Identify which cell holds the provided text, then report its [x, y] central coordinate. 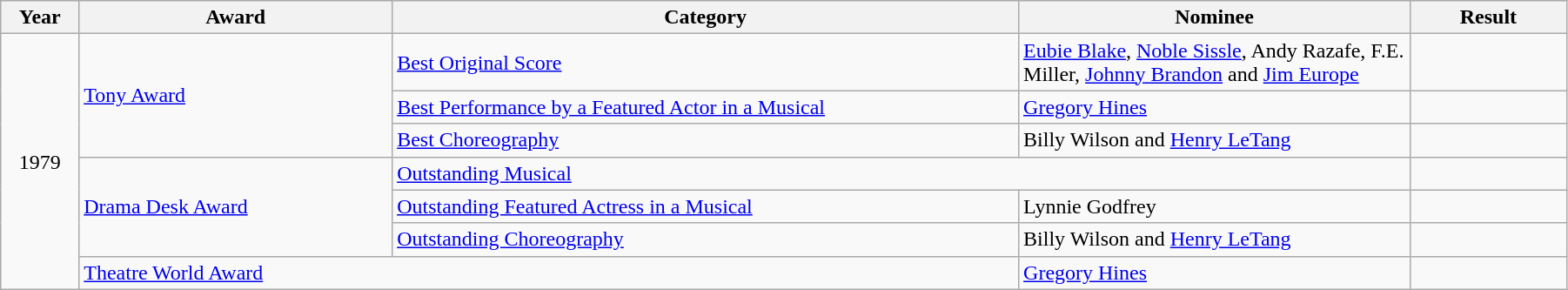
Outstanding Musical [901, 173]
Theatre World Award [549, 273]
Tony Award [236, 96]
Outstanding Choreography [706, 239]
Best Performance by a Featured Actor in a Musical [706, 107]
Drama Desk Award [236, 206]
Lynnie Godfrey [1215, 206]
Eubie Blake, Noble Sissle, Andy Razafe, F.E. Miller, Johnny Brandon and Jim Europe [1215, 63]
Category [706, 17]
Best Choreography [706, 140]
Result [1488, 17]
1979 [40, 162]
Best Original Score [706, 63]
Outstanding Featured Actress in a Musical [706, 206]
Year [40, 17]
Award [236, 17]
Nominee [1215, 17]
